Return the (x, y) coordinate for the center point of the cell that contains the specified text.  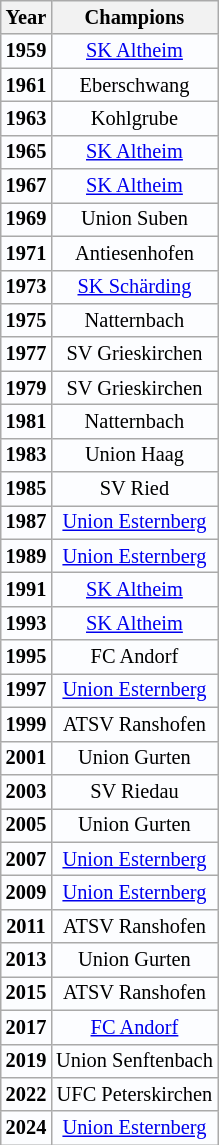
1981 (26, 421)
1969 (26, 219)
Union Suben (134, 219)
1973 (26, 287)
1975 (26, 320)
1989 (26, 556)
2003 (26, 791)
1977 (26, 354)
1979 (26, 388)
2019 (26, 1061)
Eberschwang (134, 85)
1993 (26, 623)
2015 (26, 993)
Kohlgrube (134, 118)
2001 (26, 758)
1959 (26, 51)
Antiesenhofen (134, 253)
1983 (26, 455)
2007 (26, 859)
UFC Peterskirchen (134, 1094)
1963 (26, 118)
SV Riedau (134, 791)
1965 (26, 152)
2011 (26, 926)
1971 (26, 253)
1967 (26, 186)
1987 (26, 522)
2024 (26, 1128)
2017 (26, 1027)
Year (26, 17)
2005 (26, 825)
SV Ried (134, 489)
Union Haag (134, 455)
1995 (26, 657)
1997 (26, 690)
1991 (26, 589)
1999 (26, 724)
2009 (26, 892)
2013 (26, 960)
1961 (26, 85)
2022 (26, 1094)
Union Senftenbach (134, 1061)
SK Schärding (134, 287)
1985 (26, 489)
Champions (134, 17)
